Detect which cell encompasses the target text, then output its [x, y] center coordinate. 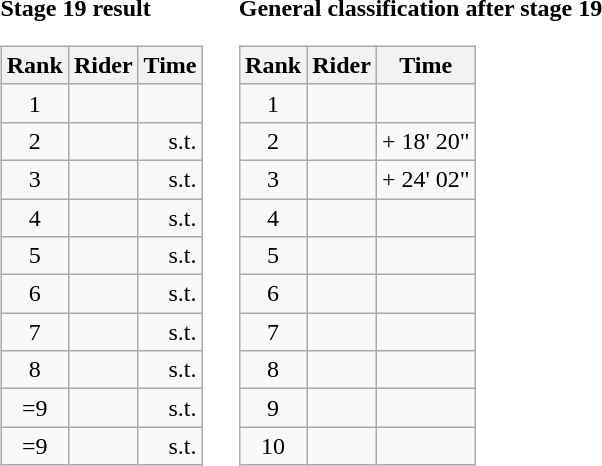
10 [274, 446]
+ 24' 02" [426, 179]
+ 18' 20" [426, 141]
9 [274, 408]
